For the text-containing cell, return its midpoint in [X, Y] coordinate format. 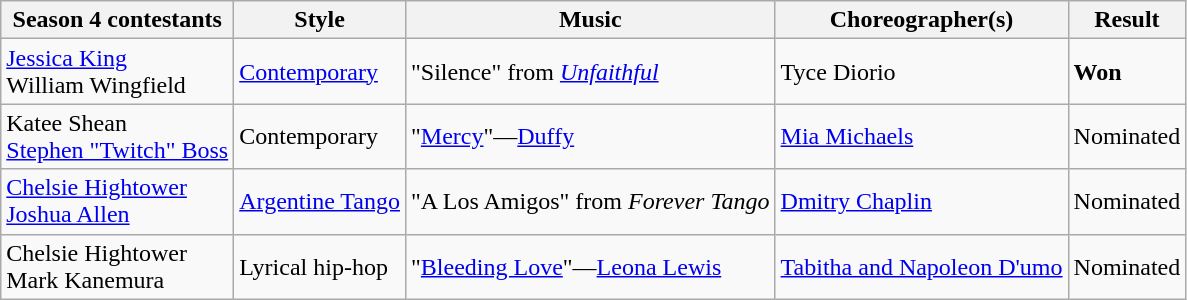
Tyce Diorio [922, 72]
Music [591, 20]
Jessica KingWilliam Wingfield [118, 72]
Season 4 contestants [118, 20]
"Bleeding Love"—Leona Lewis [591, 266]
"Mercy"—Duffy [591, 136]
Chelsie HightowerMark Kanemura [118, 266]
Mia Michaels [922, 136]
Argentine Tango [320, 202]
"A Los Amigos" from Forever Tango [591, 202]
Won [1127, 72]
Lyrical hip-hop [320, 266]
Choreographer(s) [922, 20]
Katee SheanStephen "Twitch" Boss [118, 136]
Dmitry Chaplin [922, 202]
Style [320, 20]
Result [1127, 20]
Chelsie HightowerJoshua Allen [118, 202]
Tabitha and Napoleon D'umo [922, 266]
"Silence" from Unfaithful [591, 72]
